Pinpoint the cell where the given text exists, returning its (x, y) midpoint coordinate. 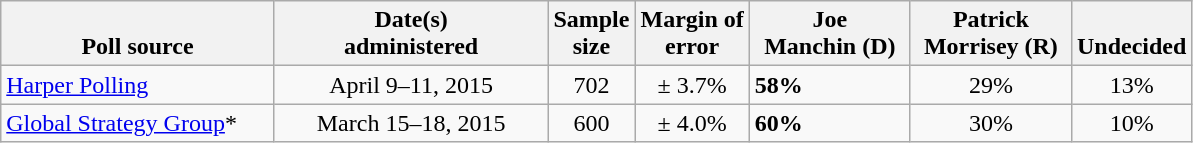
30% (990, 123)
Harper Polling (138, 85)
Date(s)administered (411, 34)
600 (592, 123)
60% (830, 123)
Samplesize (592, 34)
± 4.0% (692, 123)
March 15–18, 2015 (411, 123)
10% (1131, 123)
± 3.7% (692, 85)
702 (592, 85)
Undecided (1131, 34)
April 9–11, 2015 (411, 85)
PatrickMorrisey (R) (990, 34)
Global Strategy Group* (138, 123)
JoeManchin (D) (830, 34)
Margin oferror (692, 34)
29% (990, 85)
58% (830, 85)
13% (1131, 85)
Poll source (138, 34)
